Provide the (x, y) coordinate of the cell's center where the given text is located.  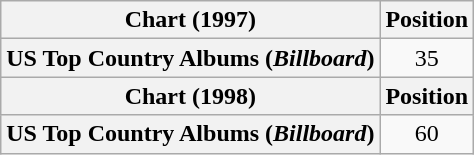
35 (427, 58)
Chart (1997) (190, 20)
Chart (1998) (190, 96)
60 (427, 134)
